Locate the cell with the specified text and output its [x, y] center coordinate. 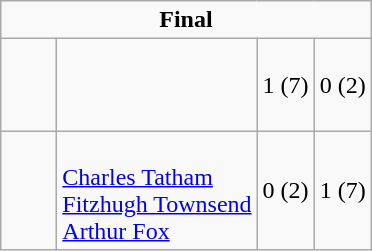
Final [186, 20]
Charles TathamFitzhugh TownsendArthur Fox [157, 190]
